Pinpoint the cell where the given text exists, returning its (X, Y) midpoint coordinate. 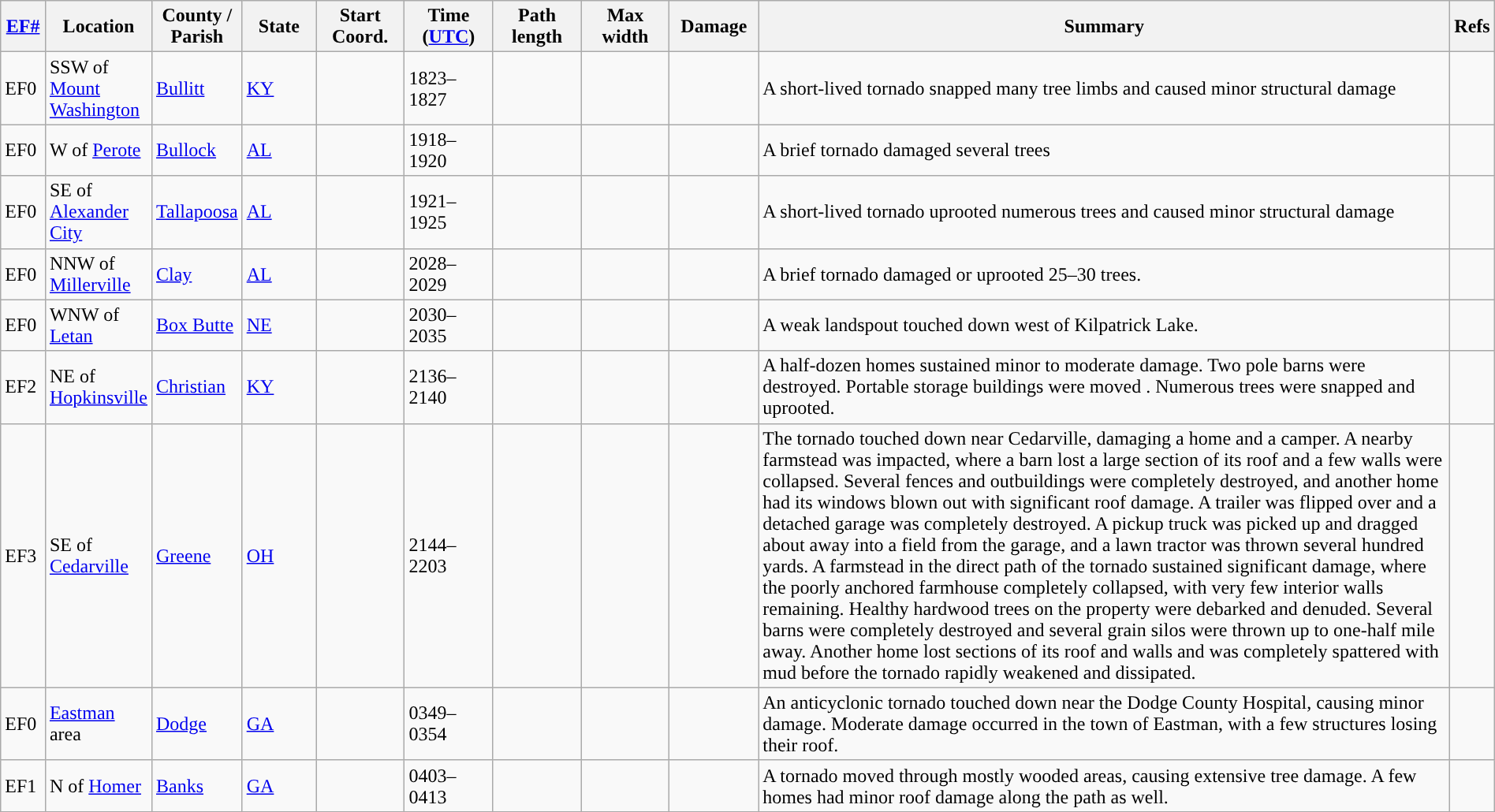
EF2 (24, 387)
Banks (197, 785)
2144–2203 (449, 555)
Location (98, 27)
W of Perote (98, 150)
1918–1920 (449, 150)
Clay (197, 274)
Christian (197, 387)
EF3 (24, 555)
A brief tornado damaged several trees (1104, 150)
SSW of Mount Washington (98, 88)
0349–0354 (449, 724)
N of Homer (98, 785)
Start Coord. (360, 27)
A short-lived tornado uprooted numerous trees and caused minor structural damage (1104, 212)
State (279, 27)
NE (279, 325)
SE of Alexander City (98, 212)
2136–2140 (449, 387)
Greene (197, 555)
2030–2035 (449, 325)
Max width (625, 27)
Tallapoosa (197, 212)
1823–1827 (449, 88)
Time (UTC) (449, 27)
Bullitt (197, 88)
EF1 (24, 785)
NNW of Millerville (98, 274)
Dodge (197, 724)
0403–0413 (449, 785)
OH (279, 555)
1921–1925 (449, 212)
SE of Cedarville (98, 555)
A brief tornado damaged or uprooted 25–30 trees. (1104, 274)
A weak landspout touched down west of Kilpatrick Lake. (1104, 325)
Bullock (197, 150)
A tornado moved through mostly wooded areas, causing extensive tree damage. A few homes had minor roof damage along the path as well. (1104, 785)
WNW of Letan (98, 325)
EF# (24, 27)
Refs (1472, 27)
NE of Hopkinsville (98, 387)
Path length (537, 27)
2028–2029 (449, 274)
County / Parish (197, 27)
A short-lived tornado snapped many tree limbs and caused minor structural damage (1104, 88)
Box Butte (197, 325)
Eastman area (98, 724)
Damage (714, 27)
Summary (1104, 27)
